Find where the given text appears and provide that cell's center as [X, Y] coordinate. 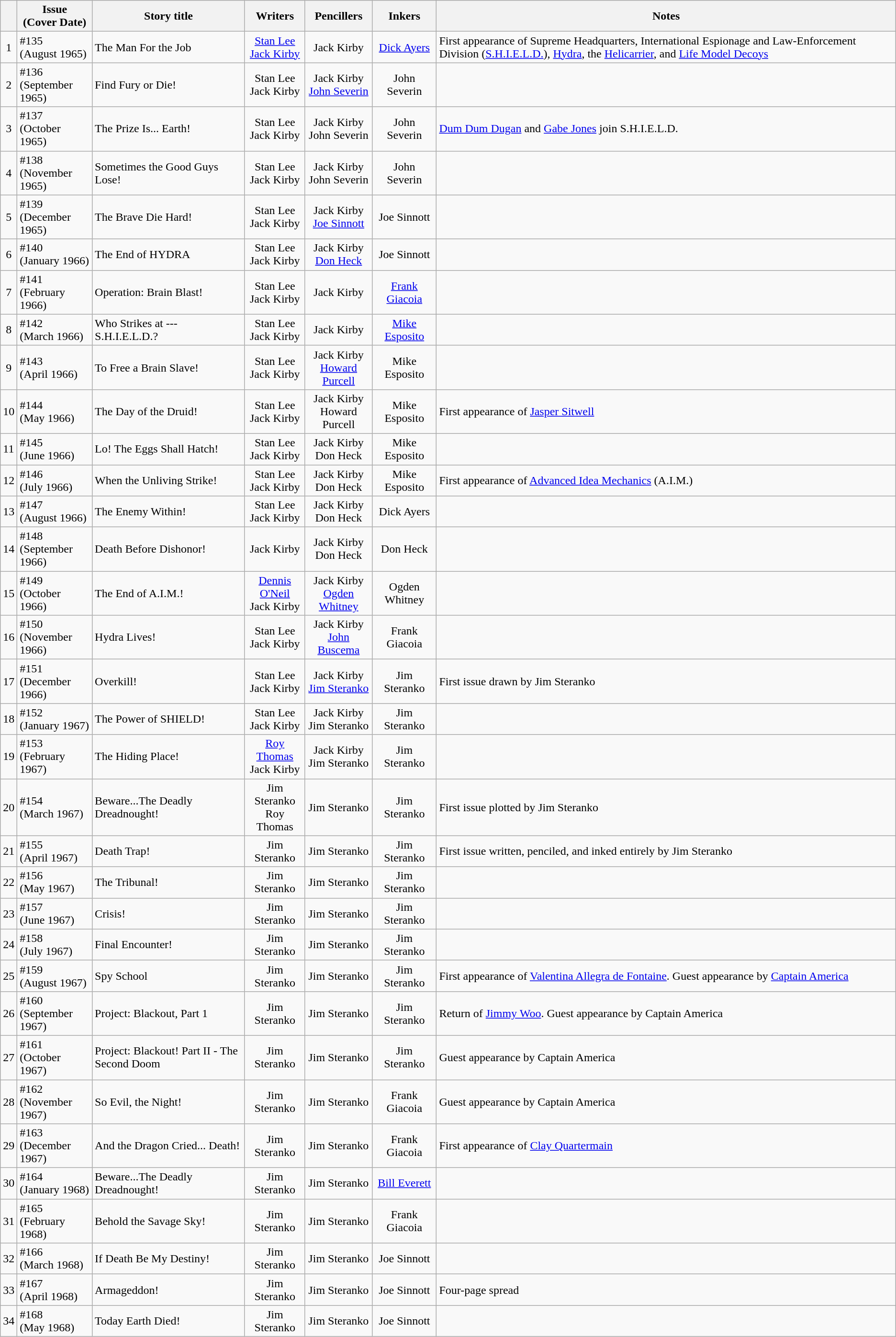
Return of Jimmy Woo. Guest appearance by Captain America [666, 1013]
9 [9, 367]
Hydra Lives! [168, 637]
Jack KirbyJohn Buscema [339, 637]
Project: Blackout! Part II - The Second Doom [168, 1057]
21 [9, 851]
#155 (April 1967) [55, 851]
First appearance of Advanced Idea Mechanics (A.I.M.) [666, 480]
The Man For the Job [168, 47]
Today Earth Died! [168, 1321]
Pencillers [339, 16]
29 [9, 1146]
First appearance of Jasper Sitwell [666, 411]
Who Strikes at --- S.H.I.E.L.D.? [168, 329]
Ogden Whitney [404, 593]
#146 (July 1966) [55, 480]
First appearance of Clay Quartermain [666, 1146]
Crisis! [168, 914]
To Free a Brain Slave! [168, 367]
Don Heck [404, 549]
30 [9, 1184]
#152 (January 1967) [55, 719]
#163 (December 1967) [55, 1146]
Project: Blackout, Part 1 [168, 1013]
#161 (October 1967) [55, 1057]
Bill Everett [404, 1184]
#157 (June 1967) [55, 914]
Behold the Savage Sky! [168, 1221]
#142 (March 1966) [55, 329]
4 [9, 173]
The Brave Die Hard! [168, 217]
The Tribunal! [168, 882]
3 [9, 129]
#160 (September 1967) [55, 1013]
31 [9, 1221]
#138 (November 1965) [55, 173]
Sometimes the Good Guys Lose! [168, 173]
#156 (May 1967) [55, 882]
#164 (January 1968) [55, 1184]
32 [9, 1258]
34 [9, 1321]
The Hiding Place! [168, 757]
2 [9, 85]
#140 (January 1966) [55, 255]
#137 (October 1965) [55, 129]
Writers [275, 16]
#166 (March 1968) [55, 1258]
#154 (March 1967) [55, 807]
The End of A.I.M.! [168, 593]
17 [9, 681]
#165 (February 1968) [55, 1221]
#159 (August 1967) [55, 976]
Roy ThomasJack Kirby [275, 757]
23 [9, 914]
15 [9, 593]
The Day of the Druid! [168, 411]
#136 (September 1965) [55, 85]
26 [9, 1013]
19 [9, 757]
#167 (April 1968) [55, 1290]
#148 (September 1966) [55, 549]
First appearance of Valentina Allegra de Fontaine. Guest appearance by Captain America [666, 976]
#144 (May 1966) [55, 411]
When the Unliving Strike! [168, 480]
Lo! The Eggs Shall Hatch! [168, 449]
8 [9, 329]
#153 (February 1967) [55, 757]
Issue(Cover Date) [55, 16]
#147 (August 1966) [55, 511]
Spy School [168, 976]
13 [9, 511]
28 [9, 1101]
25 [9, 976]
27 [9, 1057]
#151 (December 1966) [55, 681]
#141 (February 1966) [55, 292]
#150 (November 1966) [55, 637]
Armageddon! [168, 1290]
18 [9, 719]
24 [9, 944]
#143 (April 1966) [55, 367]
#139 (December 1965) [55, 217]
Final Encounter! [168, 944]
Overkill! [168, 681]
33 [9, 1290]
Jack KirbyOgden Whitney [339, 593]
12 [9, 480]
Jack KirbyJoe Sinnott [339, 217]
And the Dragon Cried... Death! [168, 1146]
The End of HYDRA [168, 255]
14 [9, 549]
22 [9, 882]
16 [9, 637]
Four-page spread [666, 1290]
Jim SterankoRoy Thomas [275, 807]
The Power of SHIELD! [168, 719]
10 [9, 411]
First issue plotted by Jim Steranko [666, 807]
#162 (November 1967) [55, 1101]
The Enemy Within! [168, 511]
1 [9, 47]
6 [9, 255]
So Evil, the Night! [168, 1101]
Death Before Dishonor! [168, 549]
#158 (July 1967) [55, 944]
If Death Be My Destiny! [168, 1258]
11 [9, 449]
5 [9, 217]
First issue written, penciled, and inked entirely by Jim Steranko [666, 851]
Operation: Brain Blast! [168, 292]
Notes [666, 16]
First issue drawn by Jim Steranko [666, 681]
Dennis O'NeilJack Kirby [275, 593]
The Prize Is... Earth! [168, 129]
Story title [168, 16]
#149 (October 1966) [55, 593]
Inkers [404, 16]
#135 (August 1965) [55, 47]
Death Trap! [168, 851]
#168 (May 1968) [55, 1321]
7 [9, 292]
#145 (June 1966) [55, 449]
20 [9, 807]
Find Fury or Die! [168, 85]
Dum Dum Dugan and Gabe Jones join S.H.I.E.L.D. [666, 129]
